Find where the given text appears and provide that cell's center as (x, y) coordinate. 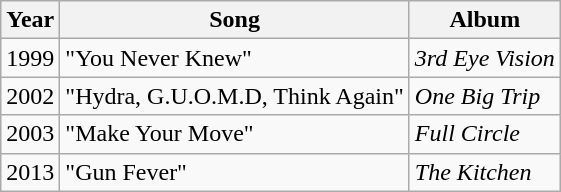
One Big Trip (484, 96)
The Kitchen (484, 172)
"You Never Knew" (235, 58)
Full Circle (484, 134)
3rd Eye Vision (484, 58)
Year (30, 20)
2013 (30, 172)
Album (484, 20)
Song (235, 20)
"Make Your Move" (235, 134)
"Gun Fever" (235, 172)
"Hydra, G.U.O.M.D, Think Again" (235, 96)
2002 (30, 96)
1999 (30, 58)
2003 (30, 134)
